Determine the (x, y) coordinate at the center of the cell enclosing the given text.  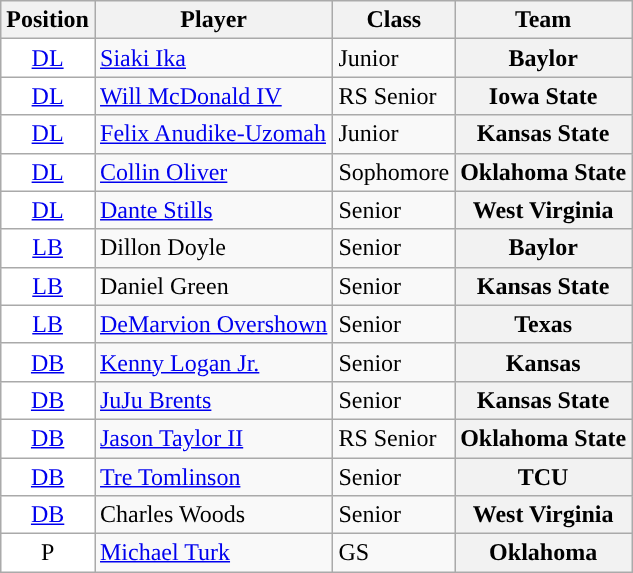
Dante Stills (213, 210)
Texas (544, 324)
Oklahoma (544, 553)
Class (394, 20)
Michael Turk (213, 553)
GS (394, 553)
Kansas (544, 362)
Charles Woods (213, 515)
JuJu Brents (213, 400)
DeMarvion Overshown (213, 324)
Felix Anudike-Uzomah (213, 134)
Sophomore (394, 172)
Position (48, 20)
Player (213, 20)
TCU (544, 477)
Jason Taylor II (213, 438)
Kenny Logan Jr. (213, 362)
Iowa State (544, 96)
Dillon Doyle (213, 248)
Siaki Ika (213, 58)
P (48, 553)
Will McDonald IV (213, 96)
Team (544, 20)
Daniel Green (213, 286)
Collin Oliver (213, 172)
Tre Tomlinson (213, 477)
